Identify which cell holds the provided text, then report its [X, Y] central coordinate. 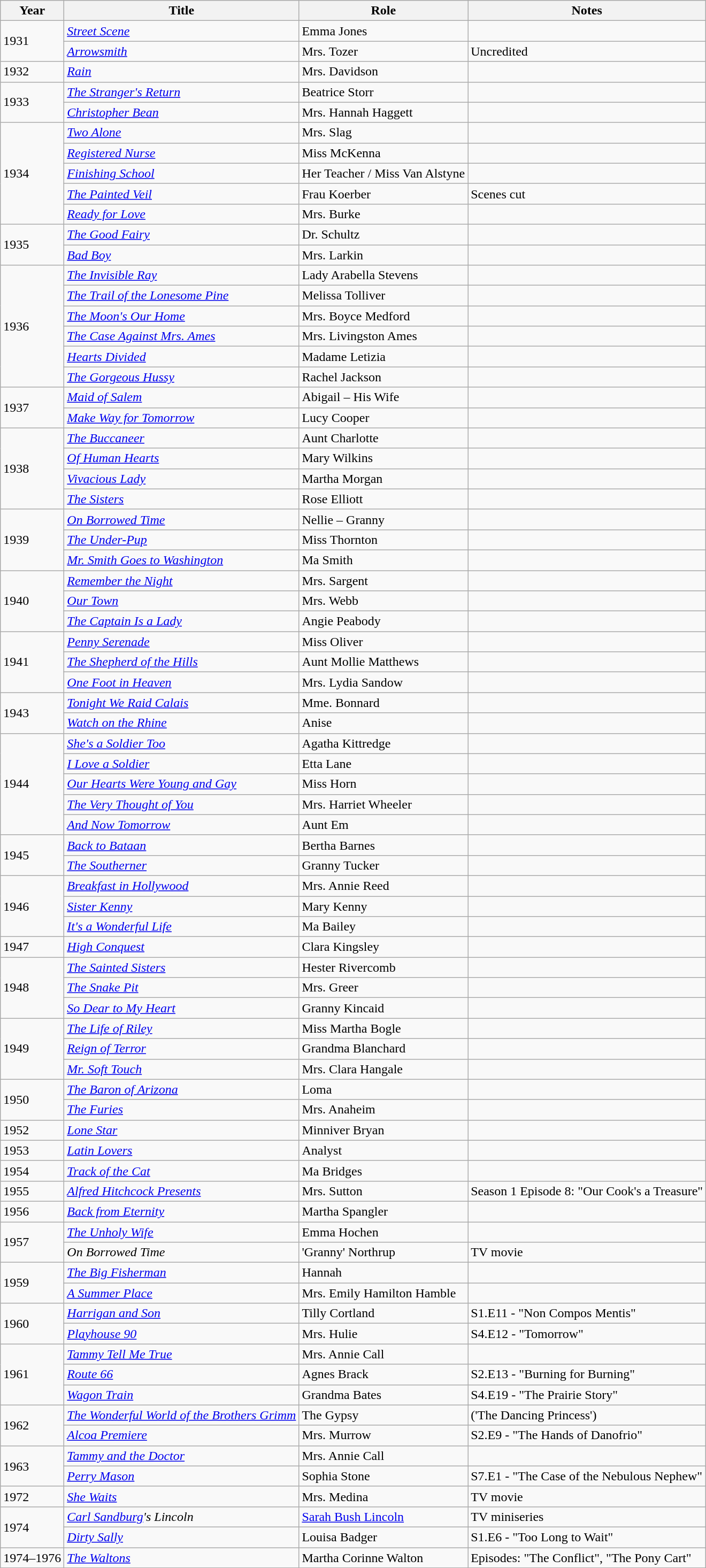
1972 [32, 1496]
Alfred Hitchcock Presents [182, 1191]
Martha Corinne Walton [383, 1558]
Abigail – His Wife [383, 397]
Agnes Brack [383, 1374]
And Now Tomorrow [182, 825]
The Unholy Wife [182, 1232]
1959 [32, 1283]
Minniver Bryan [383, 1130]
Dirty Sally [182, 1537]
S1.E6 - "Too Long to Wait" [587, 1537]
Mrs. Larkin [383, 255]
Grandma Blanchard [383, 1049]
Emma Jones [383, 31]
Aunt Em [383, 825]
Hannah [383, 1273]
The Stranger's Return [182, 92]
Miss Martha Bogle [383, 1028]
Miss Thornton [383, 540]
Two Alone [182, 133]
Mary Wilkins [383, 458]
One Foot in Heaven [182, 682]
Mrs. Hannah Haggett [383, 112]
Analyst [383, 1150]
1945 [32, 855]
1974–1976 [32, 1558]
Episodes: "The Conflict", "The Pony Cart" [587, 1558]
Mrs. Greer [383, 988]
Breakfast in Hollywood [182, 886]
Registered Nurse [182, 153]
Mrs. Webb [383, 601]
Lone Star [182, 1130]
1949 [32, 1049]
TV miniseries [587, 1517]
Dr. Schultz [383, 234]
Maid of Salem [182, 397]
1936 [32, 326]
Remember the Night [182, 580]
The Very Thought of You [182, 804]
Year [32, 11]
Mrs. Slag [383, 133]
She Waits [182, 1496]
S2.E9 - "The Hands of Danofrio" [587, 1435]
Route 66 [182, 1374]
1974 [32, 1527]
The Good Fairy [182, 234]
Ready for Love [182, 214]
Sarah Bush Lincoln [383, 1517]
I Love a Soldier [182, 764]
1956 [32, 1211]
Lucy Cooper [383, 418]
Aunt Mollie Matthews [383, 662]
She's a Soldier Too [182, 743]
Role [383, 11]
1943 [32, 713]
Latin Lovers [182, 1150]
The Southerner [182, 865]
Mrs. Boyce Medford [383, 316]
High Conquest [182, 947]
Finishing School [182, 173]
The Baron of Arizona [182, 1089]
The Furies [182, 1110]
1931 [32, 41]
Mrs. Hulie [383, 1334]
S7.E1 - "The Case of the Nebulous Nephew" [587, 1476]
Track of the Cat [182, 1171]
1960 [32, 1324]
Nellie – Granny [383, 519]
Louisa Badger [383, 1537]
The Snake Pit [182, 988]
Of Human Hearts [182, 458]
1952 [32, 1130]
1939 [32, 540]
1963 [32, 1466]
Back to Bataan [182, 845]
Lady Arabella Stevens [383, 275]
Wagon Train [182, 1395]
1950 [32, 1100]
Penny Serenade [182, 642]
Anise [383, 723]
1937 [32, 408]
1935 [32, 244]
Emma Hochen [383, 1232]
Harrigan and Son [182, 1313]
Miss McKenna [383, 153]
The Buccaneer [182, 438]
Madame Letizia [383, 357]
Mrs. Davidson [383, 72]
Mrs. Burke [383, 214]
1947 [32, 947]
It's a Wonderful Life [182, 927]
Mrs. Tozer [383, 51]
The Captain Is a Lady [182, 621]
1946 [32, 906]
Rose Elliott [383, 499]
Ma Bridges [383, 1171]
Watch on the Rhine [182, 723]
The Gypsy [383, 1415]
Tammy and the Doctor [182, 1456]
Angie Peabody [383, 621]
Reign of Terror [182, 1049]
The Under-Pup [182, 540]
Bertha Barnes [383, 845]
Mme. Bonnard [383, 703]
Ma Bailey [383, 927]
Playhouse 90 [182, 1334]
Mrs. Emily Hamilton Hamble [383, 1293]
Uncredited [587, 51]
The Case Against Mrs. Ames [182, 336]
Mrs. Murrow [383, 1435]
The Sisters [182, 499]
Granny Tucker [383, 865]
Rain [182, 72]
So Dear to My Heart [182, 1008]
Mrs. Sutton [383, 1191]
Mrs. Harriet Wheeler [383, 804]
1938 [32, 468]
Notes [587, 11]
S4.E19 - "The Prairie Story" [587, 1395]
Back from Eternity [182, 1211]
Martha Morgan [383, 479]
Her Teacher / Miss Van Alstyne [383, 173]
1957 [32, 1242]
Sister Kenny [182, 906]
Mrs. Annie Reed [383, 886]
Our Hearts Were Young and Gay [182, 784]
The Shepherd of the Hills [182, 662]
S2.E13 - "Burning for Burning" [587, 1374]
Mrs. Clara Hangale [383, 1069]
The Sainted Sisters [182, 967]
Loma [383, 1089]
Hester Rivercomb [383, 967]
Arrowsmith [182, 51]
Mary Kenny [383, 906]
Mrs. Medina [383, 1496]
Tonight We Raid Calais [182, 703]
Tilly Cortland [383, 1313]
1941 [32, 662]
The Trail of the Lonesome Pine [182, 296]
Mr. Smith Goes to Washington [182, 560]
Carl Sandburg's Lincoln [182, 1517]
'Granny' Northrup [383, 1252]
The Moon's Our Home [182, 316]
1962 [32, 1425]
The Painted Veil [182, 194]
Mr. Soft Touch [182, 1069]
The Waltons [182, 1558]
Bad Boy [182, 255]
Vivacious Lady [182, 479]
('The Dancing Princess') [587, 1415]
Etta Lane [383, 764]
1948 [32, 988]
Mrs. Lydia Sandow [383, 682]
1954 [32, 1171]
Miss Oliver [383, 642]
Frau Koerber [383, 194]
A Summer Place [182, 1293]
1940 [32, 601]
1953 [32, 1150]
Aunt Charlotte [383, 438]
The Invisible Ray [182, 275]
Perry Mason [182, 1476]
Clara Kingsley [383, 947]
S4.E12 - "Tomorrow" [587, 1334]
1961 [32, 1374]
The Big Fisherman [182, 1273]
Beatrice Storr [383, 92]
Tammy Tell Me True [182, 1354]
Sophia Stone [383, 1476]
Rachel Jackson [383, 377]
Agatha Kittredge [383, 743]
Melissa Tolliver [383, 296]
1934 [32, 173]
Christopher Bean [182, 112]
Granny Kincaid [383, 1008]
Season 1 Episode 8: "Our Cook's a Treasure" [587, 1191]
Martha Spangler [383, 1211]
1933 [32, 102]
Mrs. Sargent [383, 580]
Make Way for Tomorrow [182, 418]
S1.E11 - "Non Compos Mentis" [587, 1313]
Title [182, 11]
Scenes cut [587, 194]
Ma Smith [383, 560]
Miss Horn [383, 784]
Mrs. Anaheim [383, 1110]
Grandma Bates [383, 1395]
Street Scene [182, 31]
1944 [32, 784]
1955 [32, 1191]
The Gorgeous Hussy [182, 377]
Hearts Divided [182, 357]
The Wonderful World of the Brothers Grimm [182, 1415]
1932 [32, 72]
The Life of Riley [182, 1028]
Our Town [182, 601]
Mrs. Livingston Ames [383, 336]
Alcoa Premiere [182, 1435]
